Extract the (X, Y) coordinate from the center of the cell holding the provided text.  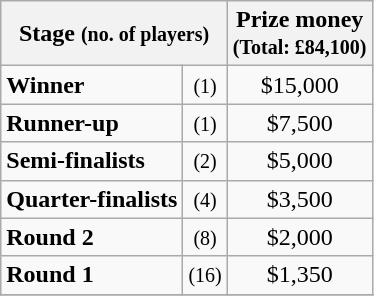
$1,350 (300, 275)
Semi-finalists (92, 161)
Runner-up (92, 123)
$3,500 (300, 199)
$5,000 (300, 161)
(16) (205, 275)
$7,500 (300, 123)
Round 2 (92, 237)
Stage (no. of players) (114, 34)
$2,000 (300, 237)
(8) (205, 237)
Prize money(Total: £84,100) (300, 34)
Winner (92, 85)
Round 1 (92, 275)
$15,000 (300, 85)
(2) (205, 161)
Quarter-finalists (92, 199)
(4) (205, 199)
